Extract the (x, y) coordinate from the center of the cell holding the provided text.  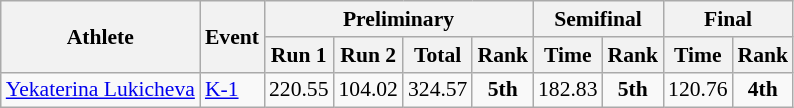
Preliminary (398, 19)
324.57 (438, 90)
Semifinal (598, 19)
Yekaterina Lukicheva (100, 90)
Total (438, 55)
220.55 (298, 90)
Final (728, 19)
Run 1 (298, 55)
Run 2 (368, 55)
104.02 (368, 90)
4th (764, 90)
Event (232, 36)
120.76 (698, 90)
K-1 (232, 90)
Athlete (100, 36)
182.83 (568, 90)
